Output the [x, y] coordinate of the center of the cell containing the given text.  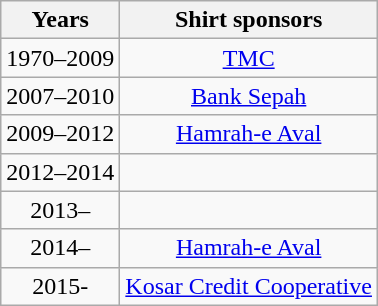
2007–2010 [60, 96]
2015- [60, 286]
Bank Sepah [249, 96]
2013– [60, 210]
2014– [60, 248]
1970–2009 [60, 58]
Kosar Credit Cooperative [249, 286]
2009–2012 [60, 134]
Years [60, 20]
2012–2014 [60, 172]
Shirt sponsors [249, 20]
TMC [249, 58]
